Return [X, Y] of the center of cell containing provided text 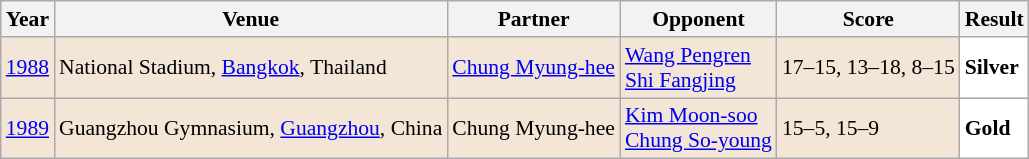
National Stadium, Bangkok, Thailand [250, 68]
Kim Moon-soo Chung So-young [698, 128]
Year [28, 19]
Venue [250, 19]
Score [868, 19]
Silver [994, 68]
Partner [534, 19]
15–5, 15–9 [868, 128]
Gold [994, 128]
17–15, 13–18, 8–15 [868, 68]
Wang Pengren Shi Fangjing [698, 68]
1988 [28, 68]
1989 [28, 128]
Guangzhou Gymnasium, Guangzhou, China [250, 128]
Result [994, 19]
Opponent [698, 19]
